Determine the [X, Y] coordinate at the center of the cell enclosing the given text.  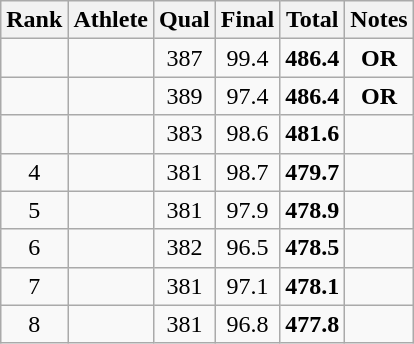
99.4 [247, 58]
97.9 [247, 210]
5 [34, 210]
478.1 [312, 286]
Rank [34, 20]
6 [34, 248]
Athlete [111, 20]
481.6 [312, 134]
Final [247, 20]
97.1 [247, 286]
98.7 [247, 172]
387 [185, 58]
96.5 [247, 248]
478.9 [312, 210]
389 [185, 96]
Notes [379, 20]
7 [34, 286]
477.8 [312, 324]
479.7 [312, 172]
478.5 [312, 248]
97.4 [247, 96]
8 [34, 324]
4 [34, 172]
98.6 [247, 134]
383 [185, 134]
96.8 [247, 324]
Total [312, 20]
382 [185, 248]
Qual [185, 20]
